Provide the [x, y] coordinate of the cell's center where the given text is located.  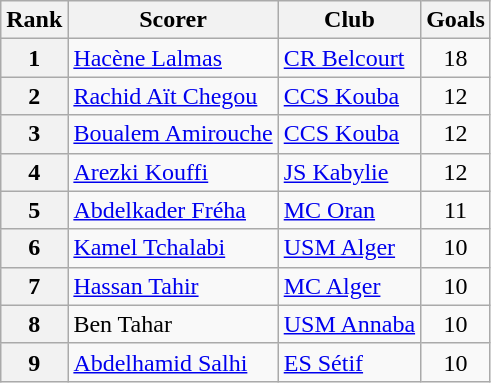
Rank [34, 20]
MC Alger [349, 286]
11 [456, 210]
USM Annaba [349, 324]
Abdelkader Fréha [173, 210]
Ben Tahar [173, 324]
Hassan Tahir [173, 286]
1 [34, 58]
8 [34, 324]
Rachid Aït Chegou [173, 96]
CR Belcourt [349, 58]
Club [349, 20]
5 [34, 210]
7 [34, 286]
USM Alger [349, 248]
Goals [456, 20]
Boualem Amirouche [173, 134]
Kamel Tchalabi [173, 248]
Arezki Kouffi [173, 172]
3 [34, 134]
Scorer [173, 20]
18 [456, 58]
4 [34, 172]
9 [34, 362]
Abdelhamid Salhi [173, 362]
6 [34, 248]
MC Oran [349, 210]
2 [34, 96]
ES Sétif [349, 362]
JS Kabylie [349, 172]
Hacène Lalmas [173, 58]
